Output the [x, y] coordinate of the center of the cell containing the given text.  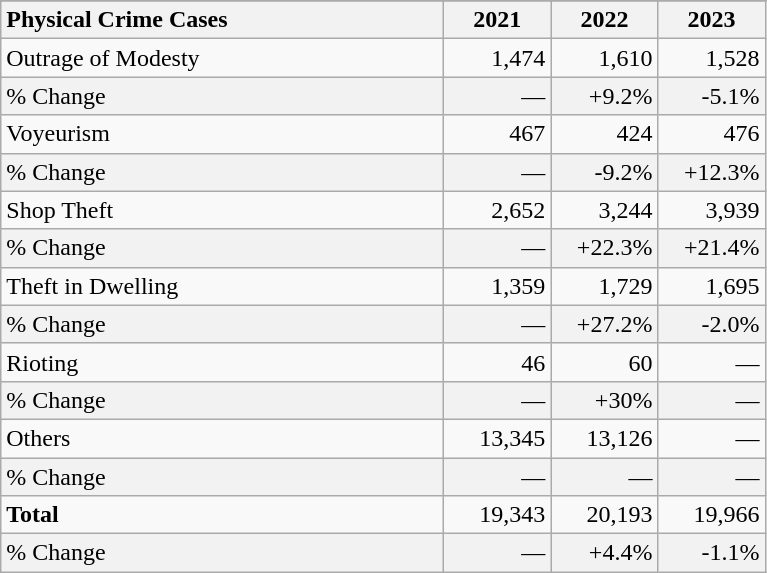
-9.2% [604, 172]
46 [498, 362]
+30% [604, 400]
Physical Crime Cases [222, 20]
-1.1% [712, 553]
Theft in Dwelling [222, 286]
Total [222, 515]
467 [498, 134]
+27.2% [604, 324]
1,695 [712, 286]
2021 [498, 20]
+9.2% [604, 96]
13,126 [604, 438]
+21.4% [712, 248]
60 [604, 362]
1,528 [712, 58]
2022 [604, 20]
476 [712, 134]
-5.1% [712, 96]
2023 [712, 20]
13,345 [498, 438]
2,652 [498, 210]
1,729 [604, 286]
1,610 [604, 58]
19,966 [712, 515]
424 [604, 134]
19,343 [498, 515]
Rioting [222, 362]
Shop Theft [222, 210]
1,474 [498, 58]
3,244 [604, 210]
Voyeurism [222, 134]
1,359 [498, 286]
20,193 [604, 515]
-2.0% [712, 324]
+4.4% [604, 553]
Others [222, 438]
Outrage of Modesty [222, 58]
+22.3% [604, 248]
+12.3% [712, 172]
3,939 [712, 210]
